Detect which cell encompasses the target text, then output its [X, Y] center coordinate. 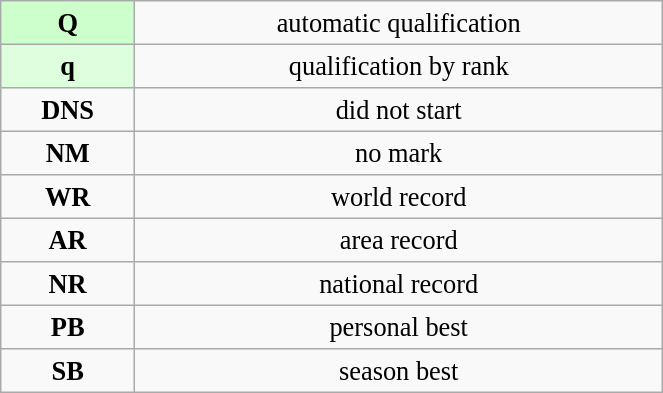
qualification by rank [399, 66]
Q [68, 22]
NR [68, 284]
DNS [68, 109]
did not start [399, 109]
national record [399, 284]
SB [68, 371]
AR [68, 240]
season best [399, 371]
personal best [399, 327]
area record [399, 240]
PB [68, 327]
world record [399, 197]
WR [68, 197]
q [68, 66]
no mark [399, 153]
NM [68, 153]
automatic qualification [399, 22]
